Output the [x, y] coordinate of the center of the cell containing the given text.  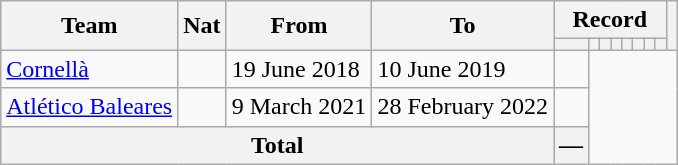
From [299, 26]
9 March 2021 [299, 107]
Team [90, 26]
10 June 2019 [463, 69]
19 June 2018 [299, 69]
Record [610, 20]
Cornellà [90, 69]
28 February 2022 [463, 107]
To [463, 26]
Atlético Baleares [90, 107]
— [572, 145]
Nat [202, 26]
Total [278, 145]
